Determine the (X, Y) coordinate at the center of the cell enclosing the given text.  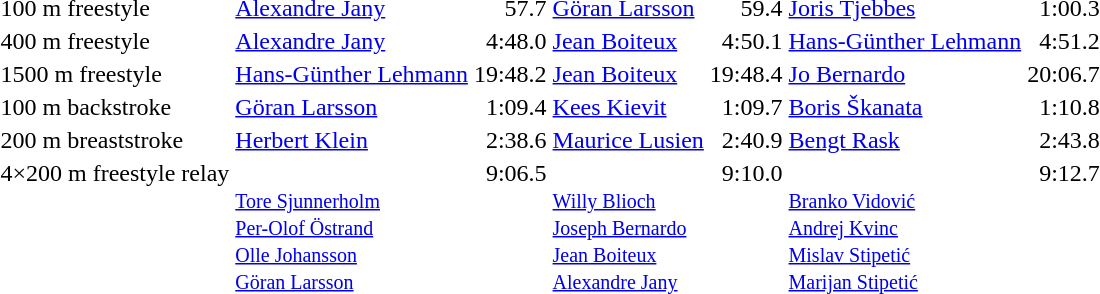
4:48.0 (510, 41)
Boris Škanata (905, 107)
19:48.2 (510, 74)
Göran Larsson (352, 107)
1:09.4 (510, 107)
Maurice Lusien (628, 140)
Jo Bernardo (905, 74)
2:38.6 (510, 140)
1:09.7 (746, 107)
19:48.4 (746, 74)
2:40.9 (746, 140)
Bengt Rask (905, 140)
4:50.1 (746, 41)
Kees Kievit (628, 107)
Alexandre Jany (352, 41)
Herbert Klein (352, 140)
